Return (X, Y) of the center of cell containing provided text 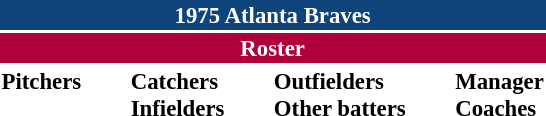
Roster (272, 48)
1975 Atlanta Braves (272, 15)
